From the cell containing the given text, extract its center point as [x, y] coordinate. 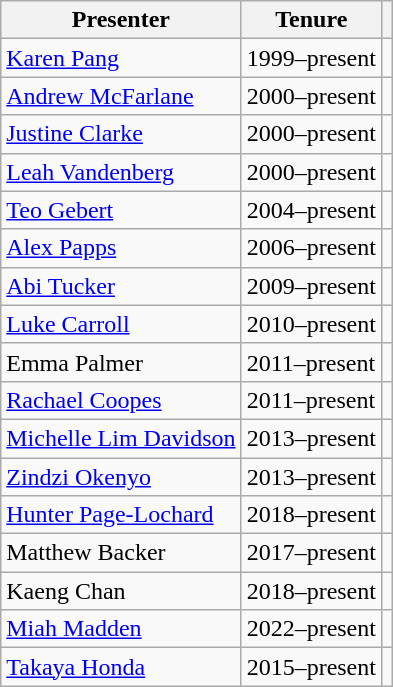
Tenure [311, 20]
Emma Palmer [121, 362]
Kaeng Chan [121, 591]
Abi Tucker [121, 286]
Alex Papps [121, 248]
Zindzi Okenyo [121, 477]
2004–present [311, 210]
Teo Gebert [121, 210]
Justine Clarke [121, 134]
Karen Pang [121, 58]
Presenter [121, 20]
2010–present [311, 324]
2006–present [311, 248]
Leah Vandenberg [121, 172]
Miah Madden [121, 629]
Hunter Page-Lochard [121, 515]
1999–present [311, 58]
Andrew McFarlane [121, 96]
2009–present [311, 286]
Takaya Honda [121, 667]
2017–present [311, 553]
2022–present [311, 629]
Rachael Coopes [121, 400]
Luke Carroll [121, 324]
Michelle Lim Davidson [121, 438]
Matthew Backer [121, 553]
2015–present [311, 667]
